Scan for the cell matching the given text and deliver its (X, Y) coordinate at center. 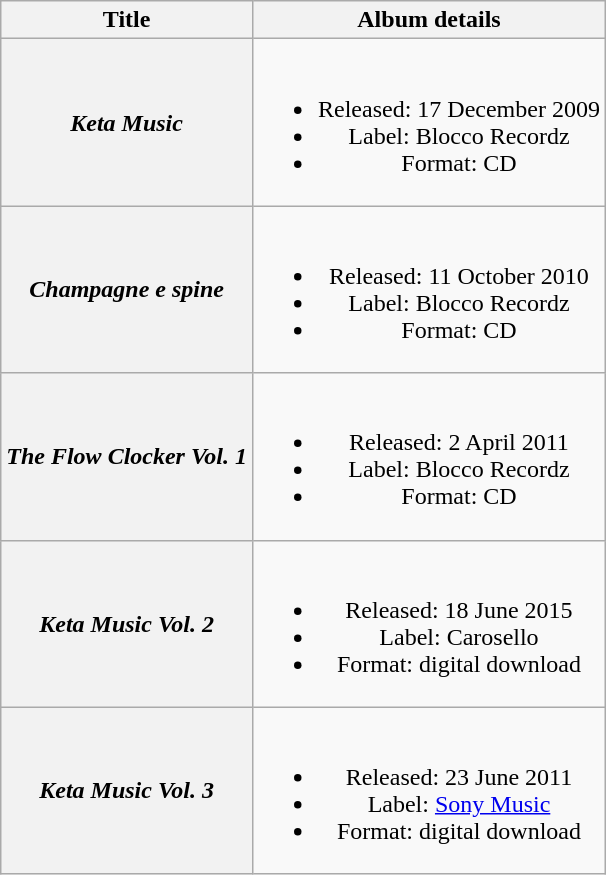
Released: 11 October 2010Label: Blocco RecordzFormat: CD (428, 290)
Released: 23 June 2011Label: Sony MusicFormat: digital download (428, 790)
The Flow Clocker Vol. 1 (127, 456)
Album details (428, 20)
Released: 17 December 2009Label: Blocco RecordzFormat: CD (428, 122)
Champagne e spine (127, 290)
Released: 18 June 2015Label: CaroselloFormat: digital download (428, 624)
Released: 2 April 2011Label: Blocco RecordzFormat: CD (428, 456)
Keta Music (127, 122)
Keta Music Vol. 3 (127, 790)
Title (127, 20)
Keta Music Vol. 2 (127, 624)
